Scan for the cell matching the given text and deliver its [X, Y] coordinate at center. 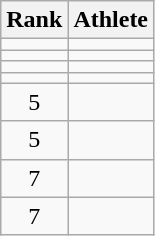
Athlete [111, 20]
Rank [34, 20]
